Pinpoint the cell where the given text exists, returning its (X, Y) midpoint coordinate. 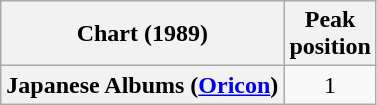
1 (330, 85)
Chart (1989) (142, 34)
Peak position (330, 34)
Japanese Albums (Oricon) (142, 85)
